Extract the [X, Y] coordinate from the center of the cell holding the provided text.  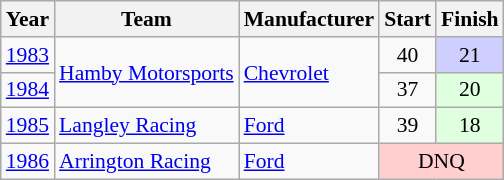
37 [408, 90]
1985 [28, 126]
1986 [28, 162]
Arrington Racing [146, 162]
18 [470, 126]
Chevrolet [309, 72]
Year [28, 19]
1984 [28, 90]
DNQ [442, 162]
Start [408, 19]
40 [408, 55]
20 [470, 90]
Hamby Motorsports [146, 72]
39 [408, 126]
1983 [28, 55]
Finish [470, 19]
Langley Racing [146, 126]
21 [470, 55]
Team [146, 19]
Manufacturer [309, 19]
